Provide the [x, y] coordinate of the cell's center where the given text is located.  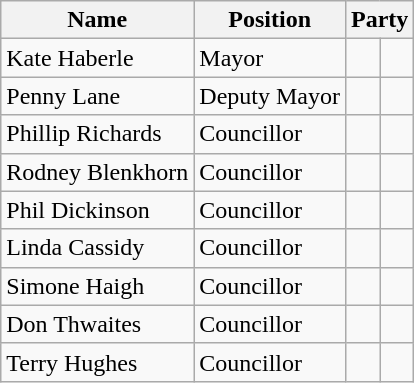
Phillip Richards [98, 134]
Mayor [270, 58]
Phil Dickinson [98, 210]
Don Thwaites [98, 324]
Rodney Blenkhorn [98, 172]
Terry Hughes [98, 362]
Linda Cassidy [98, 248]
Simone Haigh [98, 286]
Position [270, 20]
Name [98, 20]
Kate Haberle [98, 58]
Party [380, 20]
Penny Lane [98, 96]
Deputy Mayor [270, 96]
